Provide the (X, Y) coordinate of the cell's center where the given text is located.  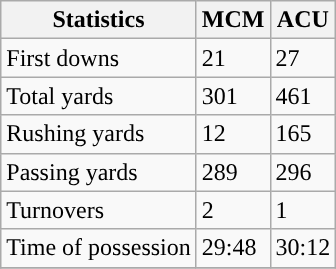
2 (233, 210)
29:48 (233, 248)
165 (303, 134)
12 (233, 134)
First downs (99, 58)
21 (233, 58)
Passing yards (99, 172)
ACU (303, 20)
301 (233, 96)
30:12 (303, 248)
Turnovers (99, 210)
MCM (233, 20)
296 (303, 172)
1 (303, 210)
Total yards (99, 96)
27 (303, 58)
Rushing yards (99, 134)
289 (233, 172)
461 (303, 96)
Time of possession (99, 248)
Statistics (99, 20)
